For the text-containing cell, return its midpoint in [X, Y] coordinate format. 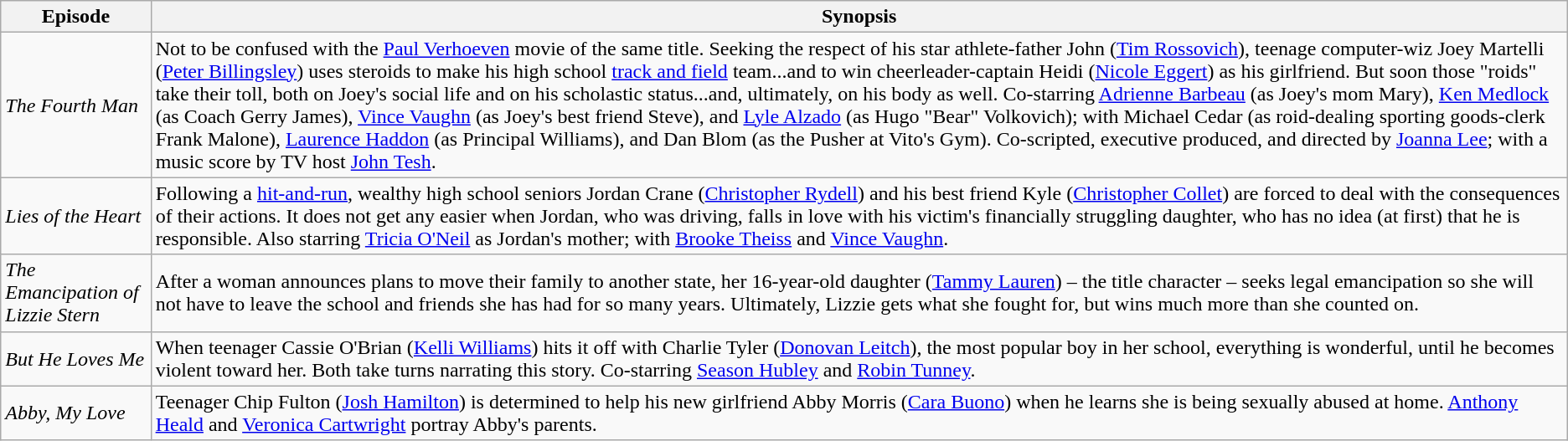
Synopsis [859, 17]
But He Loves Me [75, 358]
Abby, My Love [75, 413]
The Emancipation of Lizzie Stern [75, 293]
The Fourth Man [75, 105]
Episode [75, 17]
Lies of the Heart [75, 216]
